Return (x, y) of the center of cell containing provided text 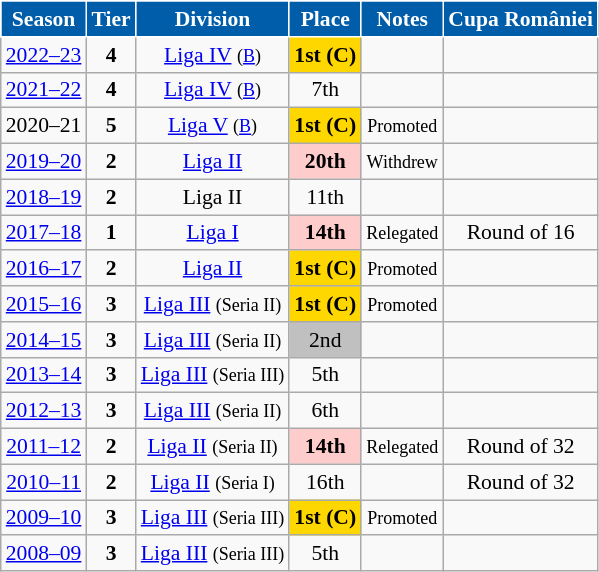
11th (325, 197)
Division (213, 19)
2011–12 (44, 447)
2018–19 (44, 197)
Liga V (B) (213, 126)
Round of 16 (520, 233)
16th (325, 482)
2022–23 (44, 55)
Liga II (Seria II) (213, 447)
2021–22 (44, 90)
Season (44, 19)
2013–14 (44, 375)
5 (110, 126)
Withdrew (402, 162)
Notes (402, 19)
Liga I (213, 233)
20th (325, 162)
2015–16 (44, 304)
Cupa României (520, 19)
2016–17 (44, 269)
2010–11 (44, 482)
2008–09 (44, 554)
2019–20 (44, 162)
2012–13 (44, 411)
2nd (325, 340)
1 (110, 233)
Liga II (Seria I) (213, 482)
6th (325, 411)
2020–21 (44, 126)
Tier (110, 19)
2009–10 (44, 518)
Place (325, 19)
2017–18 (44, 233)
2014–15 (44, 340)
7th (325, 90)
